Identify which cell holds the provided text, then report its (x, y) central coordinate. 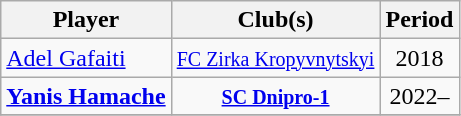
FC Zirka Kropyvnytskyi (276, 58)
Player (86, 20)
Adel Gafaiti (86, 58)
Club(s) (276, 20)
SC Dnipro-1 (276, 96)
Yanis Hamache (86, 96)
2022– (420, 96)
2018 (420, 58)
Period (420, 20)
